Locate the cell with the specified text and output its (x, y) center coordinate. 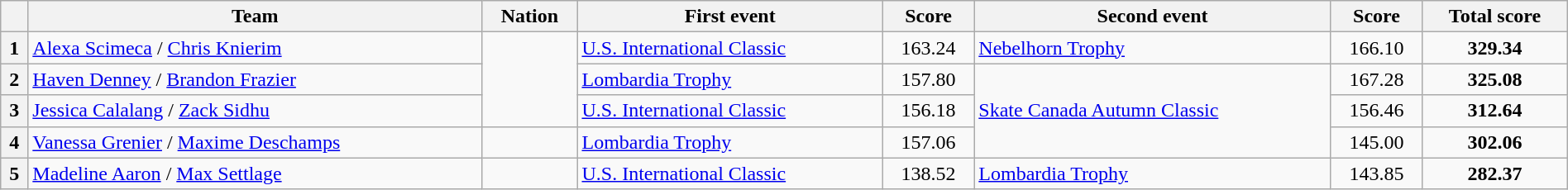
302.06 (1495, 142)
157.80 (928, 79)
329.34 (1495, 48)
Nation (529, 17)
2 (15, 79)
1 (15, 48)
156.18 (928, 111)
312.64 (1495, 111)
156.46 (1376, 111)
4 (15, 142)
163.24 (928, 48)
First event (729, 17)
Total score (1495, 17)
157.06 (928, 142)
Haven Denney / Brandon Frazier (255, 79)
Madeline Aaron / Max Settlage (255, 173)
Second event (1153, 17)
138.52 (928, 173)
145.00 (1376, 142)
5 (15, 173)
166.10 (1376, 48)
325.08 (1495, 79)
3 (15, 111)
Skate Canada Autumn Classic (1153, 111)
Team (255, 17)
282.37 (1495, 173)
Alexa Scimeca / Chris Knierim (255, 48)
167.28 (1376, 79)
Vanessa Grenier / Maxime Deschamps (255, 142)
143.85 (1376, 173)
Jessica Calalang / Zack Sidhu (255, 111)
Nebelhorn Trophy (1153, 48)
